Pinpoint the cell where the given text exists, returning its [x, y] midpoint coordinate. 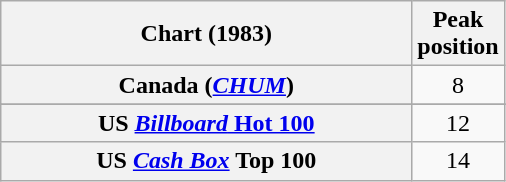
Peakposition [458, 34]
14 [458, 161]
Chart (1983) [206, 34]
Canada (CHUM) [206, 85]
8 [458, 85]
US Cash Box Top 100 [206, 161]
US Billboard Hot 100 [206, 123]
12 [458, 123]
